Determine the (x, y) coordinate at the center of the cell enclosing the given text.  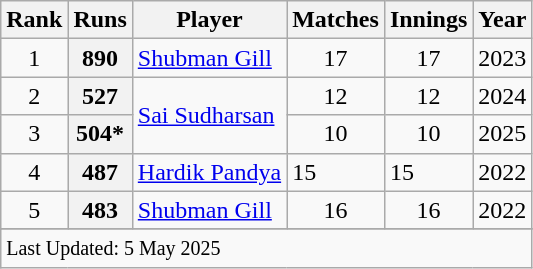
2023 (502, 58)
5 (34, 210)
Last Updated: 5 May 2025 (266, 248)
890 (100, 58)
Matches (336, 20)
3 (34, 134)
Runs (100, 20)
1 (34, 58)
2024 (502, 96)
Hardik Pandya (209, 172)
2 (34, 96)
4 (34, 172)
504* (100, 134)
Rank (34, 20)
2025 (502, 134)
Year (502, 20)
Sai Sudharsan (209, 115)
487 (100, 172)
483 (100, 210)
527 (100, 96)
Innings (428, 20)
Player (209, 20)
